For the text-containing cell, return its midpoint in (X, Y) coordinate format. 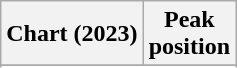
Peakposition (189, 34)
Chart (2023) (72, 34)
